Pinpoint the cell where the given text exists, returning its (x, y) midpoint coordinate. 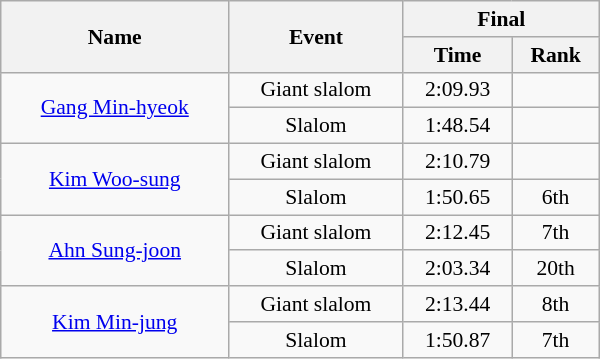
Gang Min-hyeok (115, 108)
20th (556, 269)
Kim Min-jung (115, 322)
1:50.87 (458, 340)
1:48.54 (458, 126)
1:50.65 (458, 197)
8th (556, 304)
Rank (556, 55)
2:03.34 (458, 269)
2:13.44 (458, 304)
Name (115, 36)
2:10.79 (458, 162)
6th (556, 197)
Time (458, 55)
Kim Woo-sung (115, 180)
2:09.93 (458, 90)
Event (316, 36)
Ahn Sung-joon (115, 250)
Final (501, 19)
2:12.45 (458, 233)
